Return the (X, Y) coordinate for the center point of the cell that contains the specified text.  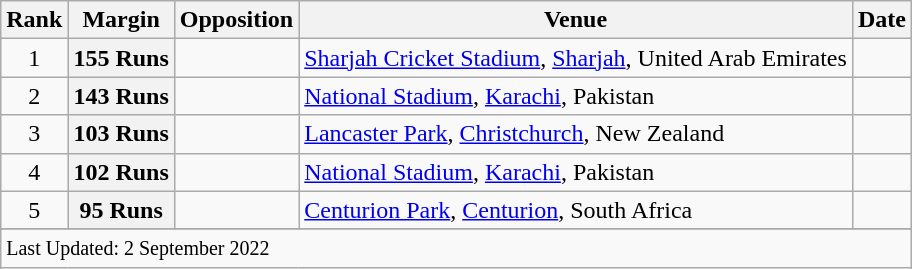
Venue (576, 20)
Date (882, 20)
4 (34, 172)
1 (34, 58)
95 Runs (121, 210)
3 (34, 134)
2 (34, 96)
Margin (121, 20)
143 Runs (121, 96)
Lancaster Park, Christchurch, New Zealand (576, 134)
5 (34, 210)
103 Runs (121, 134)
Sharjah Cricket Stadium, Sharjah, United Arab Emirates (576, 58)
102 Runs (121, 172)
Opposition (236, 20)
155 Runs (121, 58)
Rank (34, 20)
Centurion Park, Centurion, South Africa (576, 210)
Last Updated: 2 September 2022 (456, 248)
